Output the (x, y) coordinate of the center of the cell containing the given text.  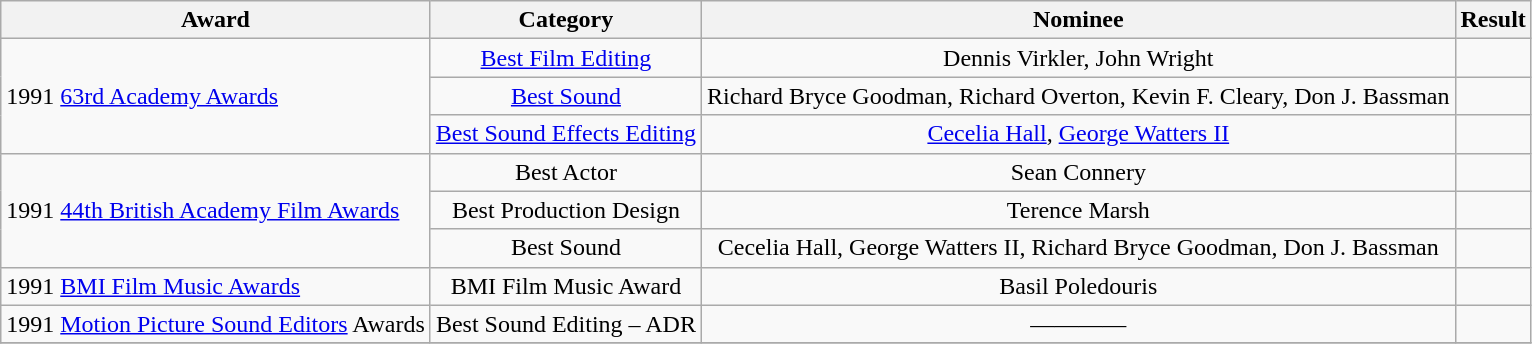
Best Sound Effects Editing (566, 134)
———— (1078, 324)
1991 63rd Academy Awards (216, 96)
BMI Film Music Award (566, 286)
Cecelia Hall, George Watters II (1078, 134)
1991 44th British Academy Film Awards (216, 210)
Richard Bryce Goodman, Richard Overton, Kevin F. Cleary, Don J. Bassman (1078, 96)
1991 Motion Picture Sound Editors Awards (216, 324)
Best Film Editing (566, 58)
Best Production Design (566, 210)
Best Actor (566, 172)
Terence Marsh (1078, 210)
Cecelia Hall, George Watters II, Richard Bryce Goodman, Don J. Bassman (1078, 248)
Dennis Virkler, John Wright (1078, 58)
Sean Connery (1078, 172)
1991 BMI Film Music Awards (216, 286)
Best Sound Editing – ADR (566, 324)
Award (216, 20)
Category (566, 20)
Basil Poledouris (1078, 286)
Nominee (1078, 20)
Result (1493, 20)
